Extract the (X, Y) coordinate from the center of the cell holding the provided text.  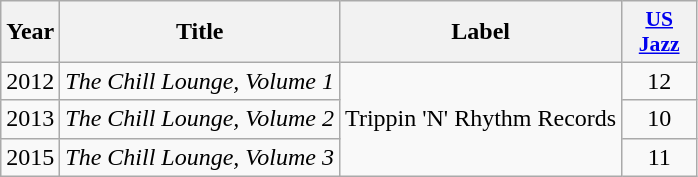
11 (660, 157)
US Jazz (660, 32)
The Chill Lounge, Volume 1 (200, 81)
Title (200, 32)
2015 (30, 157)
Label (481, 32)
2012 (30, 81)
The Chill Lounge, Volume 2 (200, 119)
Trippin 'N' Rhythm Records (481, 119)
12 (660, 81)
Year (30, 32)
10 (660, 119)
The Chill Lounge, Volume 3 (200, 157)
2013 (30, 119)
